Output the [x, y] coordinate of the center of the cell containing the given text.  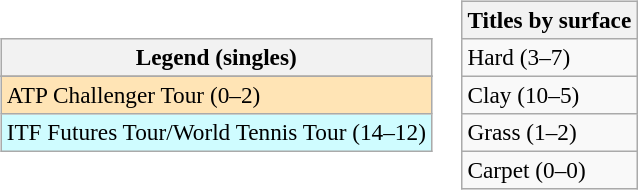
Grass (1–2) [550, 133]
Titles by surface [550, 20]
Hard (3–7) [550, 57]
ITF Futures Tour/World Tennis Tour (14–12) [216, 133]
ATP Challenger Tour (0–2) [216, 95]
Legend (singles) [216, 57]
Carpet (0–0) [550, 171]
Clay (10–5) [550, 95]
